Pinpoint the cell where the given text exists, returning its [X, Y] midpoint coordinate. 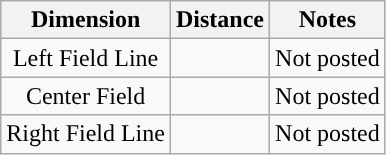
Dimension [86, 20]
Right Field Line [86, 134]
Center Field [86, 96]
Notes [328, 20]
Distance [220, 20]
Left Field Line [86, 58]
